For the text-containing cell, return its midpoint in [x, y] coordinate format. 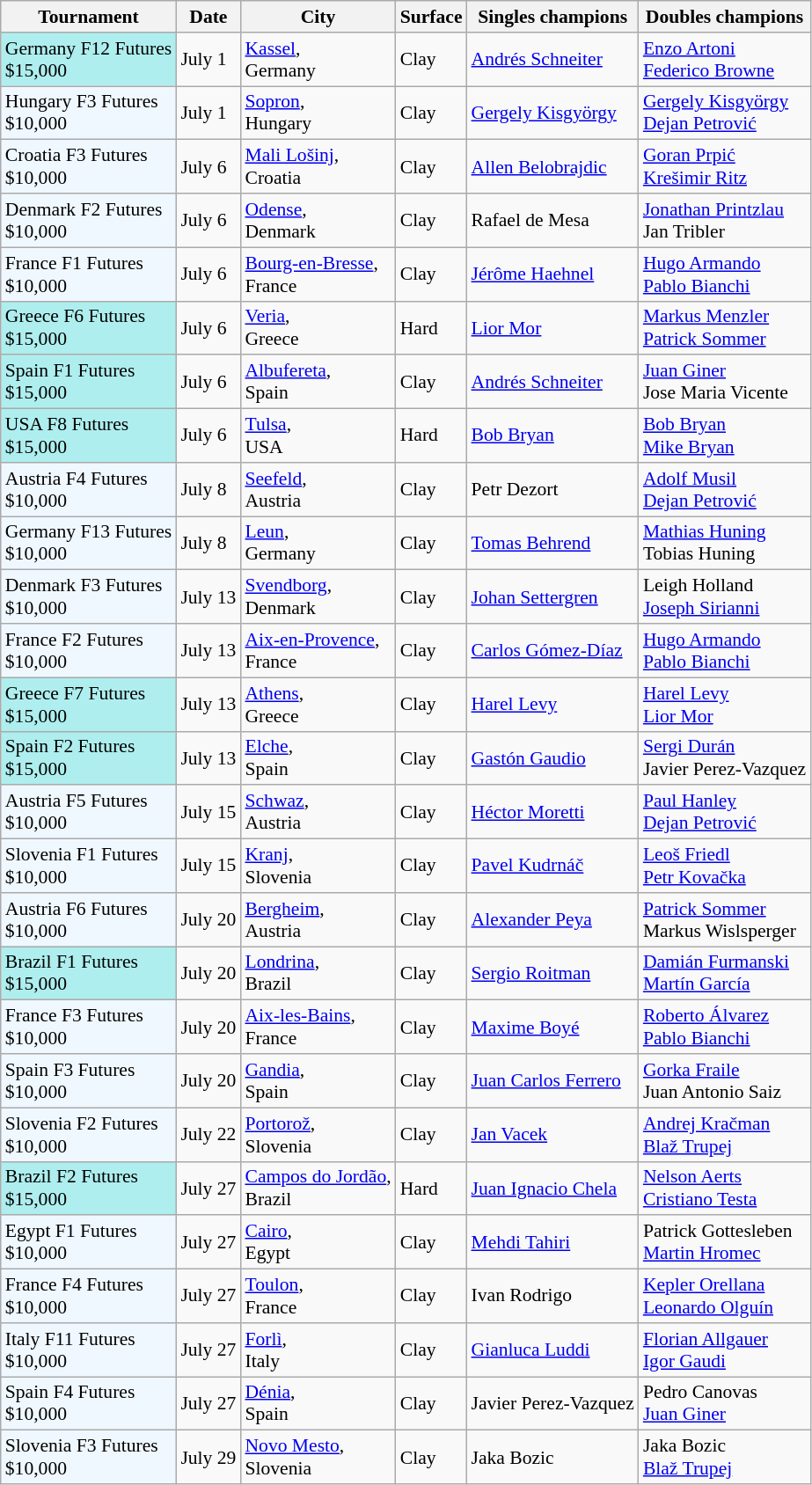
Paul Hanley Dejan Petrović [725, 813]
Austria F5 Futures$10,000 [89, 813]
Londrina,Brazil [318, 973]
Bob Bryan Mike Bryan [725, 436]
Brazil F2 Futures$15,000 [89, 1188]
Adolf Musil Dejan Petrović [725, 489]
Tulsa,USA [318, 436]
Spain F4 Futures$10,000 [89, 1404]
Bourg-en-Bresse,France [318, 274]
Elche,Spain [318, 758]
Harel Levy [552, 704]
Harel Levy Lior Mor [725, 704]
Novo Mesto,Slovenia [318, 1457]
Singles champions [552, 17]
Jérôme Haehnel [552, 274]
Gorka Fraile Juan Antonio Saiz [725, 1080]
Dénia,Spain [318, 1404]
Slovenia F1 Futures$10,000 [89, 866]
Andrej Kračman Blaž Trupej [725, 1135]
Roberto Álvarez Pablo Bianchi [725, 1028]
Date [208, 17]
Croatia F3 Futures$10,000 [89, 167]
Spain F2 Futures$15,000 [89, 758]
Kepler Orellana Leonardo Olguín [725, 1297]
Javier Perez-Vazquez [552, 1404]
France F2 Futures$10,000 [89, 651]
City [318, 17]
Mathias Huning Tobias Huning [725, 544]
Slovenia F3 Futures$10,000 [89, 1457]
Germany F13 Futures$10,000 [89, 544]
Markus Menzler Patrick Sommer [725, 327]
Albufereta,Spain [318, 382]
Lior Mor [552, 327]
Tomas Behrend [552, 544]
Aix-les-Bains,France [318, 1028]
Gianluca Luddi [552, 1350]
Gastón Gaudio [552, 758]
France F1 Futures$10,000 [89, 274]
France F4 Futures$10,000 [89, 1297]
Damián Furmanski Martín García [725, 973]
Cairo,Egypt [318, 1242]
Bergheim,Austria [318, 920]
Campos do Jordão,Brazil [318, 1188]
Gergely Kisgyörgy Dejan Petrović [725, 113]
Athens,Greece [318, 704]
Kassel,Germany [318, 60]
Sergi Durán Javier Perez-Vazquez [725, 758]
Jaka Bozic [552, 1457]
Enzo Artoni Federico Browne [725, 60]
Patrick Gottesleben Martin Hromec [725, 1242]
Rafael de Mesa [552, 220]
Gandia,Spain [318, 1080]
Greece F7 Futures$15,000 [89, 704]
Surface [431, 17]
Toulon,France [318, 1297]
Sopron,Hungary [318, 113]
Jan Vacek [552, 1135]
Brazil F1 Futures$15,000 [89, 973]
Jaka Bozic Blaž Trupej [725, 1457]
Leun,Germany [318, 544]
Mali Lošinj,Croatia [318, 167]
France F3 Futures$10,000 [89, 1028]
Alexander Peya [552, 920]
Bob Bryan [552, 436]
Hungary F3 Futures$10,000 [89, 113]
Allen Belobrajdic [552, 167]
Svendborg,Denmark [318, 596]
Austria F4 Futures$10,000 [89, 489]
Slovenia F2 Futures$10,000 [89, 1135]
Veria,Greece [318, 327]
Nelson Aerts Cristiano Testa [725, 1188]
Juan Giner Jose Maria Vicente [725, 382]
Greece F6 Futures$15,000 [89, 327]
Pavel Kudrnáč [552, 866]
Forlì,Italy [318, 1350]
Odense,Denmark [318, 220]
Maxime Boyé [552, 1028]
Carlos Gómez-Díaz [552, 651]
Jonathan Printzlau Jan Tribler [725, 220]
Austria F6 Futures$10,000 [89, 920]
Denmark F3 Futures$10,000 [89, 596]
Pedro Canovas Juan Giner [725, 1404]
Spain F3 Futures$10,000 [89, 1080]
Portorož,Slovenia [318, 1135]
Gergely Kisgyörgy [552, 113]
Héctor Moretti [552, 813]
Denmark F2 Futures$10,000 [89, 220]
Goran Prpić Krešimir Ritz [725, 167]
Mehdi Tahiri [552, 1242]
Schwaz,Austria [318, 813]
USA F8 Futures$15,000 [89, 436]
Egypt F1 Futures$10,000 [89, 1242]
Sergio Roitman [552, 973]
Juan Ignacio Chela [552, 1188]
Aix-en-Provence,France [318, 651]
July 29 [208, 1457]
Italy F11 Futures$10,000 [89, 1350]
July 22 [208, 1135]
Leoš Friedl Petr Kovačka [725, 866]
Florian Allgauer Igor Gaudi [725, 1350]
Germany F12 Futures$15,000 [89, 60]
Seefeld,Austria [318, 489]
Ivan Rodrigo [552, 1297]
Patrick Sommer Markus Wislsperger [725, 920]
Spain F1 Futures$15,000 [89, 382]
Tournament [89, 17]
Kranj,Slovenia [318, 866]
Doubles champions [725, 17]
Johan Settergren [552, 596]
Leigh Holland Joseph Sirianni [725, 596]
Juan Carlos Ferrero [552, 1080]
Petr Dezort [552, 489]
